For the text-containing cell, return its midpoint in (X, Y) coordinate format. 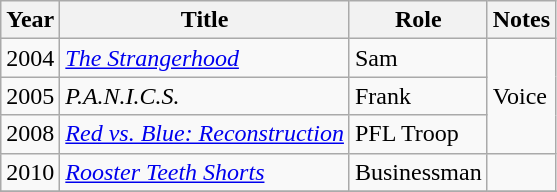
Title (205, 20)
2004 (30, 58)
2005 (30, 96)
Sam (418, 58)
Rooster Teeth Shorts (205, 172)
Notes (521, 20)
Red vs. Blue: Reconstruction (205, 134)
Businessman (418, 172)
Frank (418, 96)
P.A.N.I.C.S. (205, 96)
2008 (30, 134)
2010 (30, 172)
Year (30, 20)
The Strangerhood (205, 58)
PFL Troop (418, 134)
Voice (521, 96)
Role (418, 20)
